Extract the (X, Y) coordinate from the center of the cell holding the provided text.  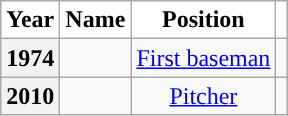
Year (30, 20)
Position (204, 20)
First baseman (204, 58)
2010 (30, 96)
1974 (30, 58)
Pitcher (204, 96)
Name (96, 20)
